Identify which cell holds the provided text, then report its (x, y) central coordinate. 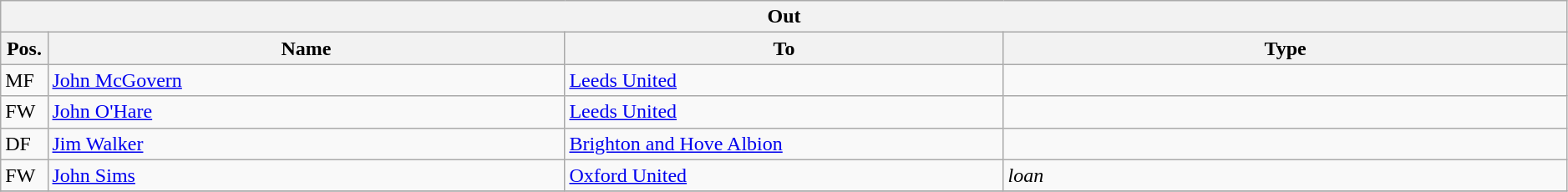
MF (24, 80)
Type (1285, 48)
DF (24, 144)
To (784, 48)
John Sims (306, 175)
Brighton and Hove Albion (784, 144)
Out (784, 17)
John McGovern (306, 80)
Name (306, 48)
Oxford United (784, 175)
John O'Hare (306, 112)
loan (1285, 175)
Pos. (24, 48)
Jim Walker (306, 144)
